From the cell containing the given text, extract its center point as [X, Y] coordinate. 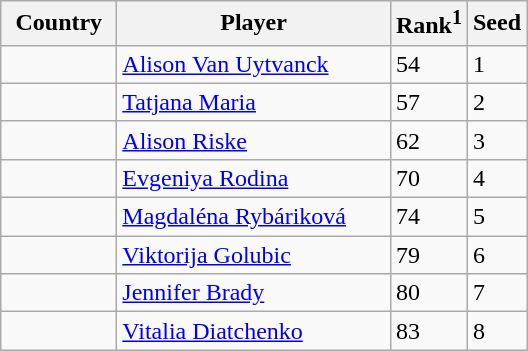
Tatjana Maria [254, 102]
Player [254, 24]
5 [496, 217]
Evgeniya Rodina [254, 178]
1 [496, 64]
79 [428, 255]
Magdaléna Rybáriková [254, 217]
Vitalia Diatchenko [254, 331]
2 [496, 102]
3 [496, 140]
Jennifer Brady [254, 293]
83 [428, 331]
62 [428, 140]
Viktorija Golubic [254, 255]
Rank1 [428, 24]
Country [59, 24]
8 [496, 331]
80 [428, 293]
Seed [496, 24]
70 [428, 178]
Alison Van Uytvanck [254, 64]
7 [496, 293]
Alison Riske [254, 140]
54 [428, 64]
74 [428, 217]
4 [496, 178]
57 [428, 102]
6 [496, 255]
